Return the (X, Y) coordinate for the center point of the cell that contains the specified text.  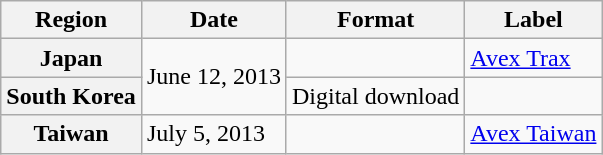
Avex Taiwan (534, 134)
Region (72, 20)
June 12, 2013 (214, 77)
Label (534, 20)
Avex Trax (534, 58)
Japan (72, 58)
Digital download (375, 96)
Format (375, 20)
Date (214, 20)
July 5, 2013 (214, 134)
South Korea (72, 96)
Taiwan (72, 134)
